Output the [x, y] coordinate of the center of the cell containing the given text.  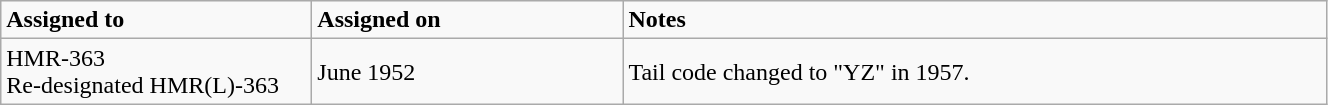
Tail code changed to "YZ" in 1957. [975, 72]
HMR-363Re-designated HMR(L)-363 [156, 72]
Assigned to [156, 20]
Notes [975, 20]
Assigned on [468, 20]
June 1952 [468, 72]
